Search for the cell housing the specified text and yield its [X, Y] center coordinate. 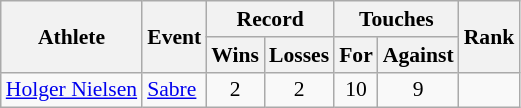
Touches [396, 19]
Wins [235, 55]
9 [418, 90]
Athlete [72, 36]
Sabre [174, 90]
For [356, 55]
Holger Nielsen [72, 90]
Against [418, 55]
Losses [299, 55]
Event [174, 36]
Record [270, 19]
10 [356, 90]
Rank [490, 36]
